Locate the cell with the specified text and output its (X, Y) center coordinate. 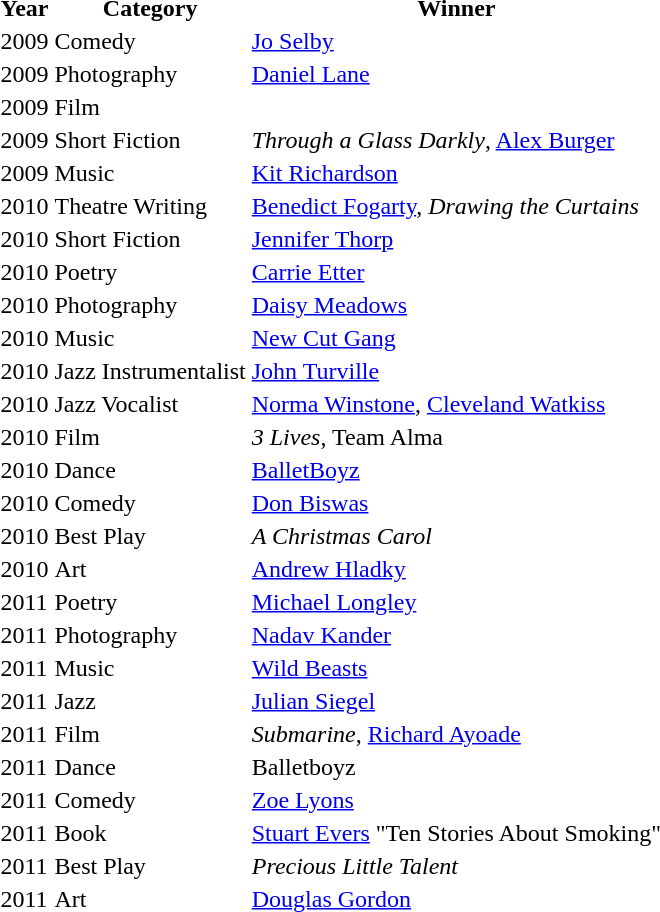
Jazz Vocalist (150, 404)
Jazz (150, 701)
Art (150, 569)
Jazz Instrumentalist (150, 371)
Theatre Writing (150, 206)
Book (150, 833)
